Pinpoint the cell where the given text exists, returning its (x, y) midpoint coordinate. 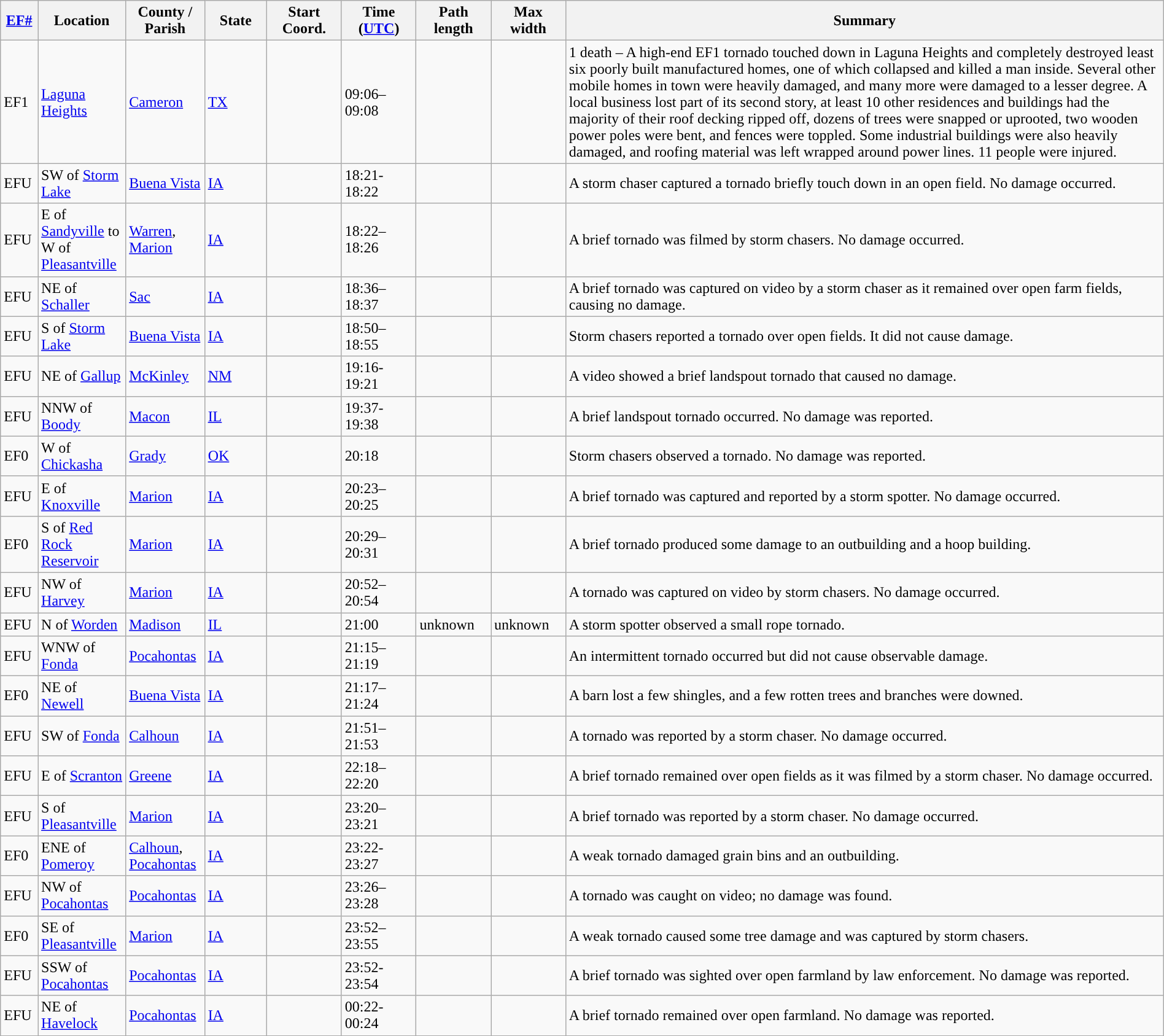
21:15–21:19 (379, 656)
WNW of Fonda (82, 656)
A brief landspout tornado occurred. No damage was reported. (864, 416)
ENE of Pomeroy (82, 856)
18:36–18:37 (379, 296)
SSW of Pocahontas (82, 975)
EF1 (20, 102)
Summary (864, 21)
OK (236, 456)
Calhoun (165, 736)
A tornado was caught on video; no damage was found. (864, 895)
NW of Pocahontas (82, 895)
A brief tornado was reported by a storm chaser. No damage occurred. (864, 816)
19:16-19:21 (379, 376)
E of Sandyville to W of Pleasantville (82, 240)
A brief tornado produced some damage to an outbuilding and a hoop building. (864, 544)
23:26–23:28 (379, 895)
Location (82, 21)
State (236, 21)
Madison (165, 625)
A video showed a brief landspout tornado that caused no damage. (864, 376)
Macon (165, 416)
A tornado was captured on video by storm chasers. No damage occurred. (864, 592)
23:52-23:54 (379, 975)
23:22-23:27 (379, 856)
Storm chasers observed a tornado. No damage was reported. (864, 456)
NM (236, 376)
E of Knoxville (82, 496)
NE of Gallup (82, 376)
A weak tornado damaged grain bins and an outbuilding. (864, 856)
TX (236, 102)
Storm chasers reported a tornado over open fields. It did not cause damage. (864, 337)
21:17–21:24 (379, 696)
Sac (165, 296)
NNW of Boody (82, 416)
18:21-18:22 (379, 183)
Warren, Marion (165, 240)
A brief tornado was sighted over open farmland by law enforcement. No damage was reported. (864, 975)
S of Red Rock Reservoir (82, 544)
County / Parish (165, 21)
18:22–18:26 (379, 240)
NE of Havelock (82, 1016)
23:20–23:21 (379, 816)
SW of Fonda (82, 736)
18:50–18:55 (379, 337)
Greene (165, 776)
E of Scranton (82, 776)
20:23–20:25 (379, 496)
20:52–20:54 (379, 592)
A brief tornado was filmed by storm chasers. No damage occurred. (864, 240)
Start Coord. (305, 21)
McKinley (165, 376)
S of Pleasantville (82, 816)
A brief tornado remained over open farmland. No damage was reported. (864, 1016)
A barn lost a few shingles, and a few rotten trees and branches were downed. (864, 696)
SE of Pleasantville (82, 936)
SW of Storm Lake (82, 183)
Time (UTC) (379, 21)
23:52–23:55 (379, 936)
A storm spotter observed a small rope tornado. (864, 625)
19:37-19:38 (379, 416)
Laguna Heights (82, 102)
00:22-00:24 (379, 1016)
20:18 (379, 456)
NW of Harvey (82, 592)
NE of Schaller (82, 296)
A brief tornado was captured on video by a storm chaser as it remained over open farm fields, causing no damage. (864, 296)
W of Chickasha (82, 456)
21:51–21:53 (379, 736)
20:29–20:31 (379, 544)
Path length (454, 21)
A weak tornado caused some tree damage and was captured by storm chasers. (864, 936)
N of Worden (82, 625)
A storm chaser captured a tornado briefly touch down in an open field. No damage occurred. (864, 183)
A brief tornado remained over open fields as it was filmed by a storm chaser. No damage occurred. (864, 776)
An intermittent tornado occurred but did not cause observable damage. (864, 656)
22:18–22:20 (379, 776)
S of Storm Lake (82, 337)
09:06–09:08 (379, 102)
EF# (20, 21)
A tornado was reported by a storm chaser. No damage occurred. (864, 736)
A brief tornado was captured and reported by a storm spotter. No damage occurred. (864, 496)
NE of Newell (82, 696)
Max width (529, 21)
21:00 (379, 625)
Calhoun, Pocahontas (165, 856)
Grady (165, 456)
Cameron (165, 102)
